Find where the given text appears and provide that cell's center as (x, y) coordinate. 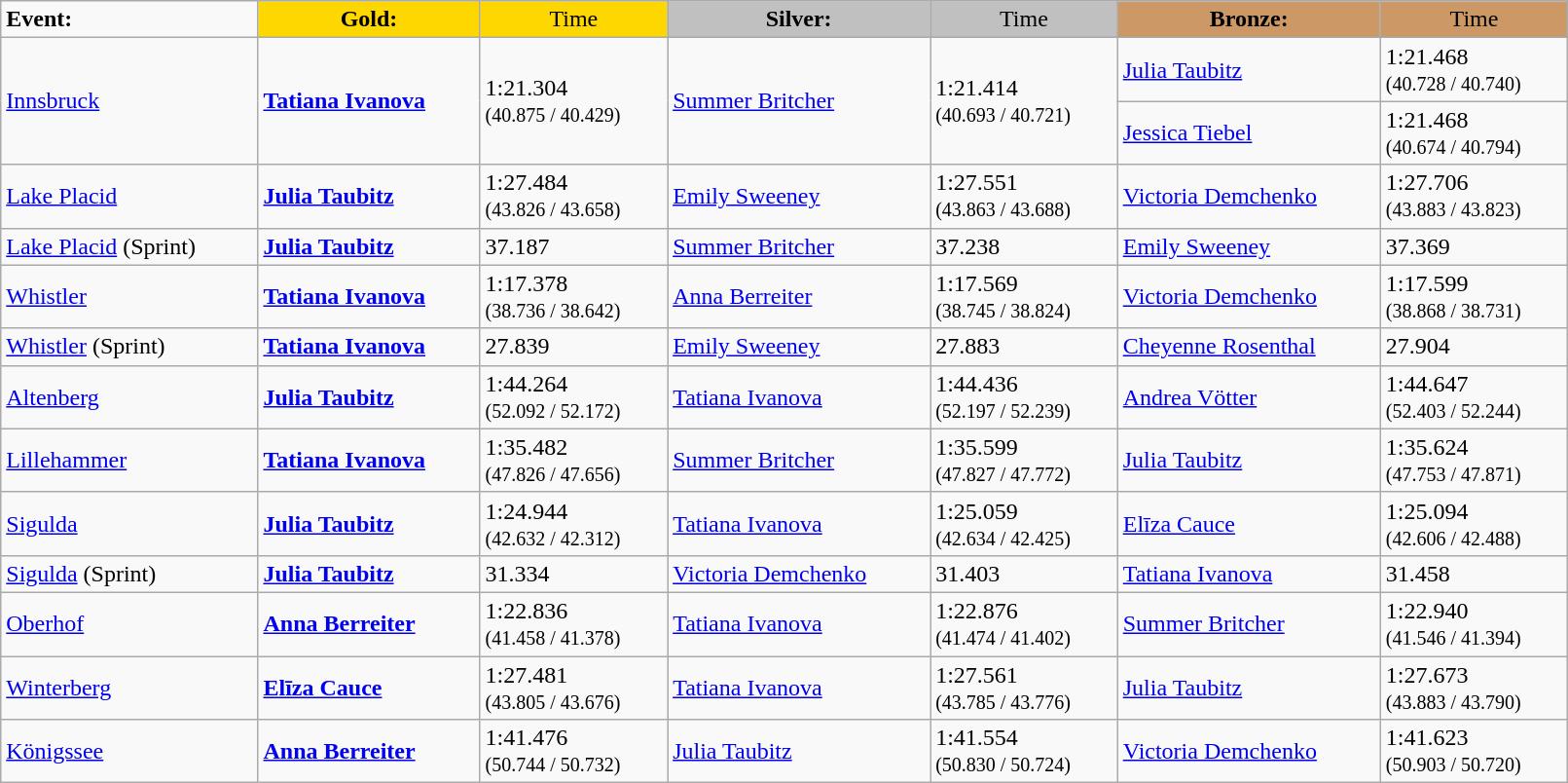
Lake Placid (129, 197)
Sigulda (129, 524)
1:27.484(43.826 / 43.658) (574, 197)
1:27.561(43.785 / 43.776) (1024, 688)
31.334 (574, 574)
37.187 (574, 246)
Jessica Tiebel (1249, 132)
1:22.876(41.474 / 41.402) (1024, 623)
1:22.836(41.458 / 41.378) (574, 623)
1:35.599(47.827 / 47.772) (1024, 460)
1:17.569(38.745 / 38.824) (1024, 296)
Event: (129, 19)
1:27.706(43.883 / 43.823) (1474, 197)
Gold: (369, 19)
Oberhof (129, 623)
Lillehammer (129, 460)
1:35.624(47.753 / 47.871) (1474, 460)
31.403 (1024, 574)
27.883 (1024, 347)
1:17.599(38.868 / 38.731) (1474, 296)
1:41.476(50.744 / 50.732) (574, 752)
1:41.623(50.903 / 50.720) (1474, 752)
Lake Placid (Sprint) (129, 246)
1:27.481(43.805 / 43.676) (574, 688)
Silver: (799, 19)
1:22.940(41.546 / 41.394) (1474, 623)
1:21.468(40.674 / 40.794) (1474, 132)
Whistler (Sprint) (129, 347)
37.238 (1024, 246)
1:25.094(42.606 / 42.488) (1474, 524)
27.839 (574, 347)
1:27.673(43.883 / 43.790) (1474, 688)
27.904 (1474, 347)
1:21.414(40.693 / 40.721) (1024, 101)
1:41.554(50.830 / 50.724) (1024, 752)
1:21.468(40.728 / 40.740) (1474, 70)
1:44.647(52.403 / 52.244) (1474, 397)
Innsbruck (129, 101)
Altenberg (129, 397)
37.369 (1474, 246)
Andrea Vötter (1249, 397)
Winterberg (129, 688)
1:21.304(40.875 / 40.429) (574, 101)
Cheyenne Rosenthal (1249, 347)
Bronze: (1249, 19)
1:35.482(47.826 / 47.656) (574, 460)
1:27.551(43.863 / 43.688) (1024, 197)
1:25.059(42.634 / 42.425) (1024, 524)
Königssee (129, 752)
31.458 (1474, 574)
Sigulda (Sprint) (129, 574)
Whistler (129, 296)
1:24.944(42.632 / 42.312) (574, 524)
1:44.436(52.197 / 52.239) (1024, 397)
1:44.264(52.092 / 52.172) (574, 397)
1:17.378(38.736 / 38.642) (574, 296)
